For the text-containing cell, return its midpoint in [x, y] coordinate format. 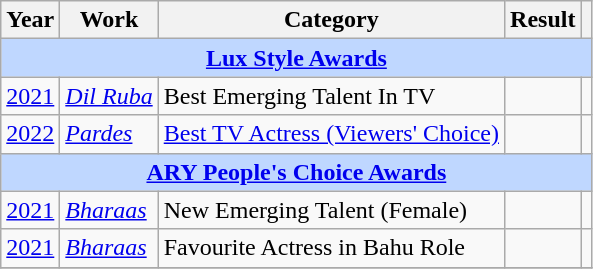
Work [109, 20]
Best Emerging Talent In TV [331, 96]
Category [331, 20]
ARY People's Choice Awards [296, 172]
Favourite Actress in Bahu Role [331, 248]
Dil Ruba [109, 96]
Year [30, 20]
Pardes [109, 134]
Result [543, 20]
Best TV Actress (Viewers' Choice) [331, 134]
New Emerging Talent (Female) [331, 210]
Lux Style Awards [296, 58]
2022 [30, 134]
